From the cell containing the given text, extract its center point as (X, Y) coordinate. 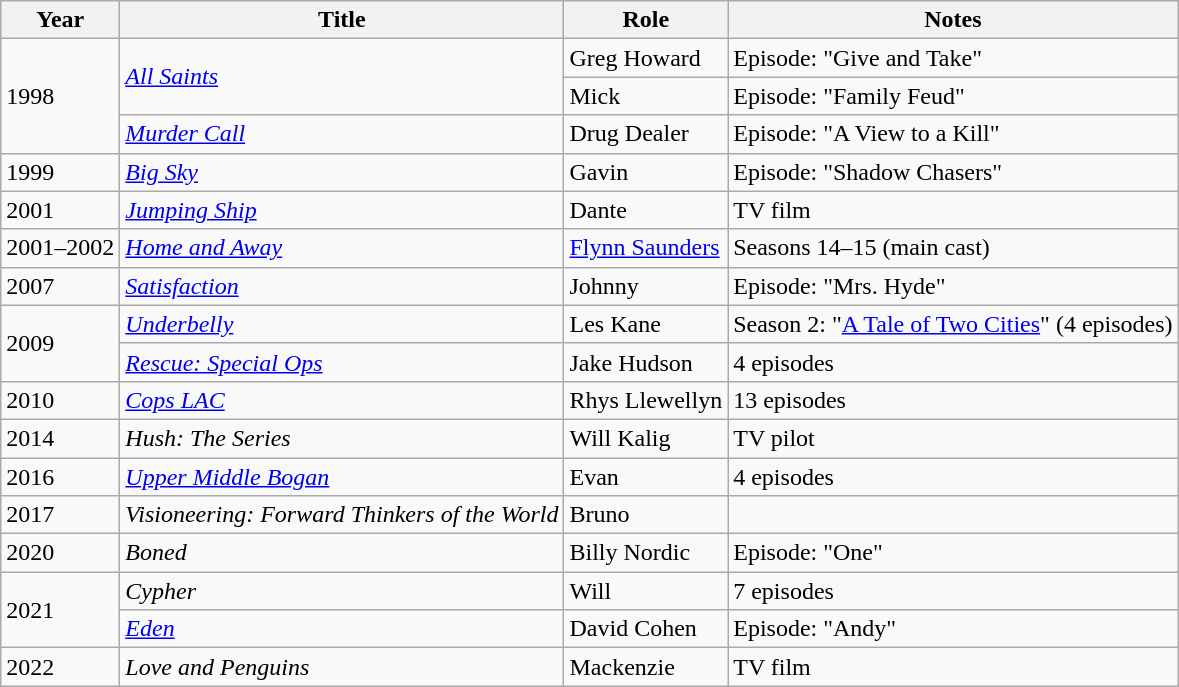
Home and Away (342, 248)
Season 2: "A Tale of Two Cities" (4 episodes) (953, 324)
Will Kalig (646, 438)
Bruno (646, 515)
Seasons 14–15 (main cast) (953, 248)
Jake Hudson (646, 362)
Episode: "Shadow Chasers" (953, 172)
Year (60, 20)
All Saints (342, 77)
Episode: "Andy" (953, 629)
Underbelly (342, 324)
Big Sky (342, 172)
Hush: The Series (342, 438)
Boned (342, 553)
1999 (60, 172)
Greg Howard (646, 58)
Notes (953, 20)
Mick (646, 96)
2022 (60, 667)
Will (646, 591)
Cops LAC (342, 400)
Murder Call (342, 134)
Gavin (646, 172)
Episode: "Mrs. Hyde" (953, 286)
Love and Penguins (342, 667)
2020 (60, 553)
2010 (60, 400)
Les Kane (646, 324)
Episode: "One" (953, 553)
Drug Dealer (646, 134)
Role (646, 20)
2009 (60, 343)
Episode: "Family Feud" (953, 96)
Title (342, 20)
Dante (646, 210)
13 episodes (953, 400)
Johnny (646, 286)
David Cohen (646, 629)
2001–2002 (60, 248)
2016 (60, 477)
2017 (60, 515)
2007 (60, 286)
Episode: "Give and Take" (953, 58)
1998 (60, 96)
Visioneering: Forward Thinkers of the World (342, 515)
Cypher (342, 591)
Evan (646, 477)
Episode: "A View to a Kill" (953, 134)
Rhys Llewellyn (646, 400)
Rescue: Special Ops (342, 362)
Billy Nordic (646, 553)
7 episodes (953, 591)
2001 (60, 210)
Eden (342, 629)
TV pilot (953, 438)
Flynn Saunders (646, 248)
Mackenzie (646, 667)
Satisfaction (342, 286)
Upper Middle Bogan (342, 477)
Jumping Ship (342, 210)
2021 (60, 610)
2014 (60, 438)
